Output the [x, y] coordinate of the center of the cell containing the given text.  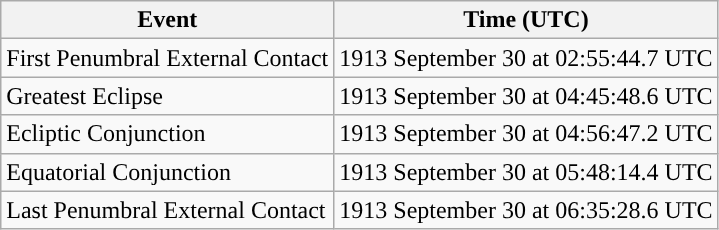
1913 September 30 at 06:35:28.6 UTC [526, 210]
Equatorial Conjunction [168, 172]
Last Penumbral External Contact [168, 210]
1913 September 30 at 02:55:44.7 UTC [526, 58]
Time (UTC) [526, 20]
First Penumbral External Contact [168, 58]
1913 September 30 at 04:45:48.6 UTC [526, 96]
1913 September 30 at 05:48:14.4 UTC [526, 172]
1913 September 30 at 04:56:47.2 UTC [526, 134]
Event [168, 20]
Ecliptic Conjunction [168, 134]
Greatest Eclipse [168, 96]
